Locate the cell with the specified text and output its (x, y) center coordinate. 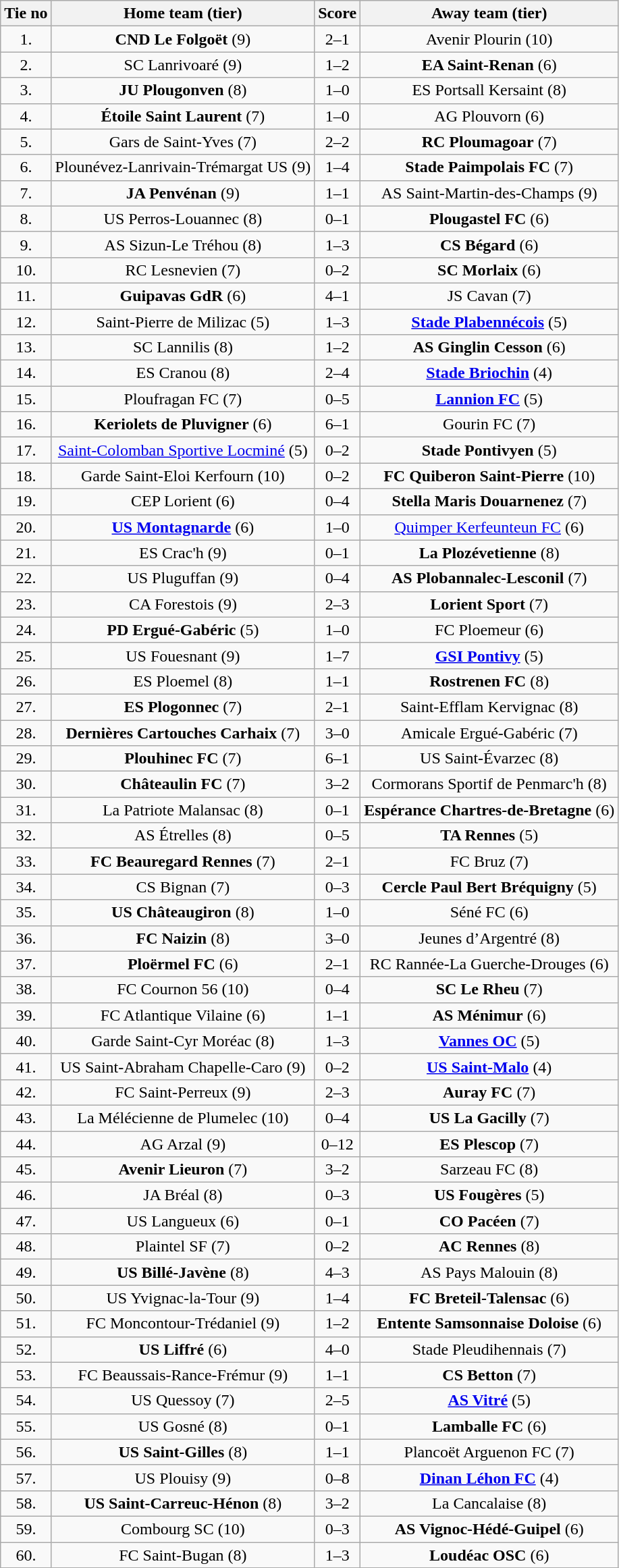
Jeunes d’Argentré (8) (489, 938)
La Patriote Malansac (8) (183, 810)
La Plozévetienne (8) (489, 553)
42. (26, 1092)
Séné FC (6) (489, 913)
US Saint-Évarzec (8) (489, 759)
CND Le Folgoët (9) (183, 39)
41. (26, 1066)
AS Sizun-Le Tréhou (8) (183, 244)
Stade Pleudihennais (7) (489, 1349)
30. (26, 784)
FC Saint-Perreux (9) (183, 1092)
56. (26, 1452)
0–8 (338, 1478)
US Langueux (6) (183, 1221)
Away team (tier) (489, 13)
La Cancalaise (8) (489, 1503)
52. (26, 1349)
6. (26, 167)
ES Cranou (8) (183, 373)
US Billé-Javène (8) (183, 1272)
60. (26, 1555)
36. (26, 938)
4. (26, 116)
FC Naizin (8) (183, 938)
US Plouisy (9) (183, 1478)
23. (26, 604)
37. (26, 964)
SC Lanrivoaré (9) (183, 65)
44. (26, 1144)
FC Bruz (7) (489, 861)
2. (26, 65)
19. (26, 502)
21. (26, 553)
Amicale Ergué-Gabéric (7) (489, 732)
CS Betton (7) (489, 1375)
US Saint-Carreuc-Hénon (8) (183, 1503)
JA Bréal (8) (183, 1195)
14. (26, 373)
Stade Briochin (4) (489, 373)
17. (26, 450)
Saint-Efflam Kervignac (8) (489, 707)
2–5 (338, 1401)
RC Rannée-La Guerche-Drouges (6) (489, 964)
Score (338, 13)
US Montagnarde (6) (183, 527)
24. (26, 630)
Espérance Chartres-de-Bretagne (6) (489, 810)
AS Vitré (5) (489, 1401)
49. (26, 1272)
ES Plogonnec (7) (183, 707)
GSI Pontivy (5) (489, 655)
35. (26, 913)
SC Morlaix (6) (489, 270)
SC Lannilis (8) (183, 348)
Lorient Sport (7) (489, 604)
1. (26, 39)
ES Portsall Kersaint (8) (489, 90)
Stade Paimpolais FC (7) (489, 167)
31. (26, 810)
JU Plougonven (8) (183, 90)
47. (26, 1221)
JS Cavan (7) (489, 296)
25. (26, 655)
FC Atlantique Vilaine (6) (183, 1015)
FC Cournon 56 (10) (183, 990)
5. (26, 142)
ES Plescop (7) (489, 1144)
Vannes OC (5) (489, 1041)
Quimper Kerfeunteun FC (6) (489, 527)
AS Étrelles (8) (183, 836)
Étoile Saint Laurent (7) (183, 116)
US Saint-Malo (4) (489, 1066)
TA Rennes (5) (489, 836)
28. (26, 732)
FC Beauregard Rennes (7) (183, 861)
4–3 (338, 1272)
US Pluguffan (9) (183, 578)
FC Ploemeur (6) (489, 630)
15. (26, 399)
33. (26, 861)
40. (26, 1041)
Entente Samsonnaise Doloise (6) (489, 1324)
RC Lesnevien (7) (183, 270)
US La Gacilly (7) (489, 1118)
AG Arzal (9) (183, 1144)
22. (26, 578)
Combourg SC (10) (183, 1529)
CA Forestois (9) (183, 604)
Plancoët Arguenon FC (7) (489, 1452)
Rostrenen FC (8) (489, 681)
AC Rennes (8) (489, 1247)
50. (26, 1298)
Guipavas GdR (6) (183, 296)
Avenir Lieuron (7) (183, 1170)
Ploërmel FC (6) (183, 964)
AS Vignoc-Hédé-Guipel (6) (489, 1529)
48. (26, 1247)
AS Pays Malouin (8) (489, 1272)
Stade Pontivyen (5) (489, 450)
51. (26, 1324)
58. (26, 1503)
20. (26, 527)
JA Penvénan (9) (183, 193)
10. (26, 270)
SC Le Rheu (7) (489, 990)
2–4 (338, 373)
0–12 (338, 1144)
AG Plouvorn (6) (489, 116)
CEP Lorient (6) (183, 502)
46. (26, 1195)
45. (26, 1170)
38. (26, 990)
29. (26, 759)
FC Beaussais-Rance-Frémur (9) (183, 1375)
Stade Plabennécois (5) (489, 322)
9. (26, 244)
Home team (tier) (183, 13)
Sarzeau FC (8) (489, 1170)
Gourin FC (7) (489, 425)
US Saint-Abraham Chapelle-Caro (9) (183, 1066)
RC Ploumagoar (7) (489, 142)
Gars de Saint-Yves (7) (183, 142)
Stella Maris Douarnenez (7) (489, 502)
Garde Saint-Eloi Kerfourn (10) (183, 476)
59. (26, 1529)
Cormorans Sportif de Penmarc'h (8) (489, 784)
AS Ménimur (6) (489, 1015)
Lamballe FC (6) (489, 1426)
CS Bégard (6) (489, 244)
Saint-Colomban Sportive Locminé (5) (183, 450)
CO Pacéen (7) (489, 1221)
11. (26, 296)
12. (26, 322)
FC Quiberon Saint-Pierre (10) (489, 476)
54. (26, 1401)
Plouhinec FC (7) (183, 759)
3. (26, 90)
US Châteaugiron (8) (183, 913)
39. (26, 1015)
Plounévez-Lanrivain-Trémargat US (9) (183, 167)
US Fougères (5) (489, 1195)
Dinan Léhon FC (4) (489, 1478)
US Gosné (8) (183, 1426)
32. (26, 836)
Ploufragan FC (7) (183, 399)
AS Plobannalec-Lesconil (7) (489, 578)
18. (26, 476)
Garde Saint-Cyr Moréac (8) (183, 1041)
13. (26, 348)
53. (26, 1375)
AS Saint-Martin-des-Champs (9) (489, 193)
Dernières Cartouches Carhaix (7) (183, 732)
US Quessoy (7) (183, 1401)
AS Ginglin Cesson (6) (489, 348)
Saint-Pierre de Milizac (5) (183, 322)
Cercle Paul Bert Bréquigny (5) (489, 887)
8. (26, 219)
Auray FC (7) (489, 1092)
FC Breteil-Talensac (6) (489, 1298)
27. (26, 707)
2–2 (338, 142)
La Mélécienne de Plumelec (10) (183, 1118)
7. (26, 193)
Tie no (26, 13)
4–1 (338, 296)
Avenir Plourin (10) (489, 39)
US Fouesnant (9) (183, 655)
16. (26, 425)
1–7 (338, 655)
US Yvignac-la-Tour (9) (183, 1298)
US Saint-Gilles (8) (183, 1452)
Lannion FC (5) (489, 399)
PD Ergué-Gabéric (5) (183, 630)
Châteaulin FC (7) (183, 784)
57. (26, 1478)
Plaintel SF (7) (183, 1247)
Plougastel FC (6) (489, 219)
Keriolets de Pluvigner (6) (183, 425)
4–0 (338, 1349)
43. (26, 1118)
34. (26, 887)
US Perros-Louannec (8) (183, 219)
ES Crac'h (9) (183, 553)
US Liffré (6) (183, 1349)
55. (26, 1426)
FC Moncontour-Trédaniel (9) (183, 1324)
26. (26, 681)
ES Ploemel (8) (183, 681)
CS Bignan (7) (183, 887)
EA Saint-Renan (6) (489, 65)
FC Saint-Bugan (8) (183, 1555)
Loudéac OSC (6) (489, 1555)
